Detect which cell encompasses the target text, then output its (x, y) center coordinate. 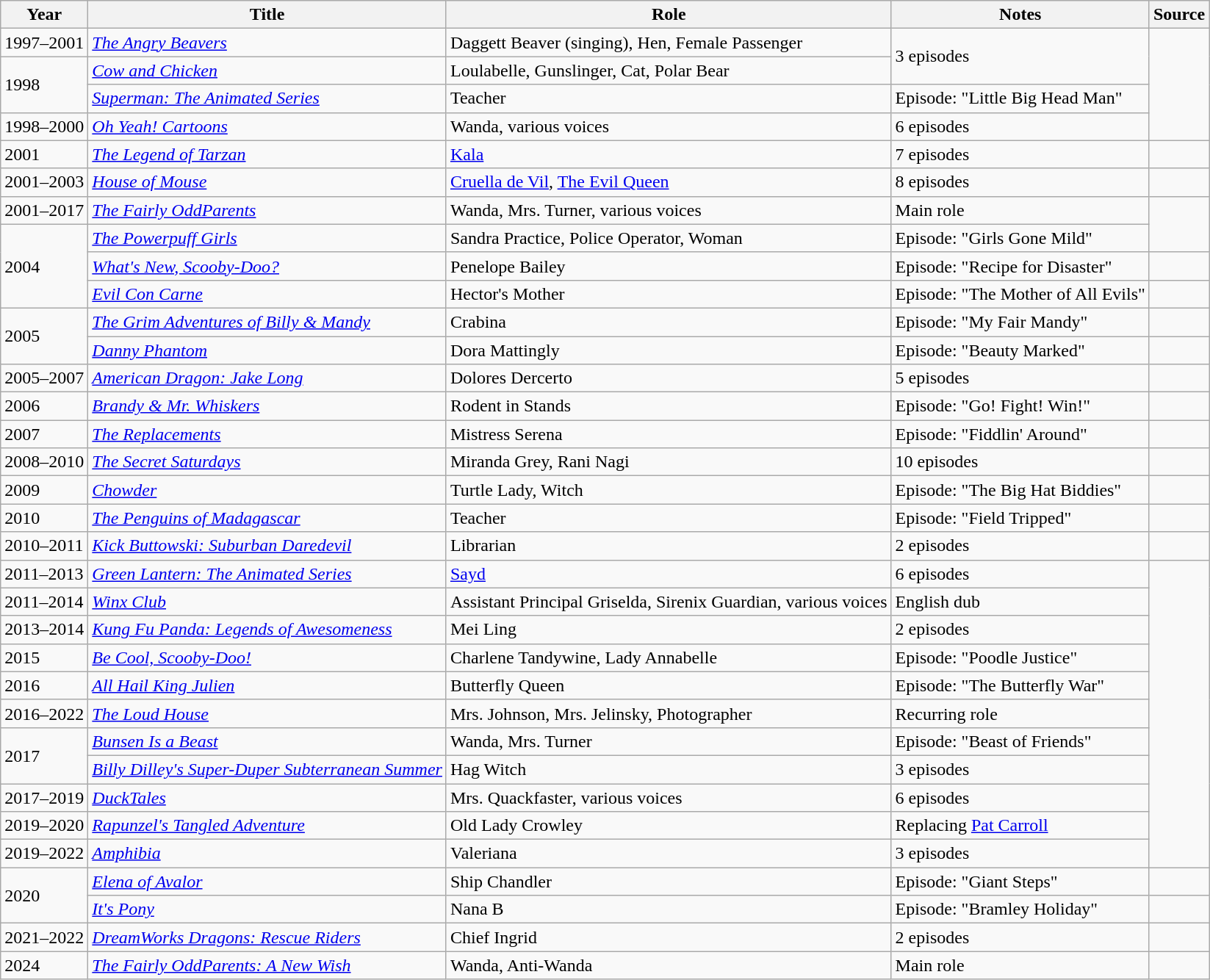
Episode: "The Butterfly War" (1020, 685)
Green Lantern: The Animated Series (267, 574)
DuckTales (267, 797)
Old Lady Crowley (669, 826)
2001–2017 (44, 210)
Episode: "The Mother of All Evils" (1020, 294)
American Dragon: Jake Long (267, 378)
Daggett Beaver (singing), Hen, Female Passenger (669, 43)
8 episodes (1020, 182)
The Fairly OddParents (267, 210)
The Loud House (267, 713)
2021–2022 (44, 937)
2007 (44, 434)
Episode: "Beauty Marked" (1020, 350)
2015 (44, 657)
The Angry Beavers (267, 43)
1998 (44, 84)
10 episodes (1020, 462)
Sandra Practice, Police Operator, Woman (669, 238)
The Replacements (267, 434)
Replacing Pat Carroll (1020, 826)
The Penguins of Madagascar (267, 518)
Rodent in Stands (669, 406)
2016 (44, 685)
Wanda, Anti-Wanda (669, 965)
2011–2014 (44, 602)
Superman: The Animated Series (267, 98)
Chowder (267, 490)
2017 (44, 755)
1997–2001 (44, 43)
Winx Club (267, 602)
2004 (44, 266)
What's New, Scooby-Doo? (267, 266)
Butterfly Queen (669, 685)
Cruella de Vil, The Evil Queen (669, 182)
Turtle Lady, Witch (669, 490)
Brandy & Mr. Whiskers (267, 406)
2020 (44, 896)
2009 (44, 490)
1998–2000 (44, 126)
Episode: "Recipe for Disaster" (1020, 266)
2005 (44, 336)
Kung Fu Panda: Legends of Awesomeness (267, 630)
The Powerpuff Girls (267, 238)
Charlene Tandywine, Lady Annabelle (669, 657)
Danny Phantom (267, 350)
Penelope Bailey (669, 266)
Episode: "Beast of Friends" (1020, 741)
Dolores Dercerto (669, 378)
It's Pony (267, 909)
Notes (1020, 15)
Hector's Mother (669, 294)
Assistant Principal Griselda, Sirenix Guardian, various voices (669, 602)
2011–2013 (44, 574)
Year (44, 15)
Librarian (669, 546)
2017–2019 (44, 797)
2001–2003 (44, 182)
2010–2011 (44, 546)
2010 (44, 518)
Episode: "My Fair Mandy" (1020, 322)
Rapunzel's Tangled Adventure (267, 826)
Dora Mattingly (669, 350)
2019–2022 (44, 854)
Mrs. Johnson, Mrs. Jelinsky, Photographer (669, 713)
DreamWorks Dragons: Rescue Riders (267, 937)
Crabina (669, 322)
Cow and Chicken (267, 71)
Nana B (669, 909)
Episode: "Giant Steps" (1020, 882)
2008–2010 (44, 462)
Episode: "Field Tripped" (1020, 518)
Elena of Avalor (267, 882)
Ship Chandler (669, 882)
Miranda Grey, Rani Nagi (669, 462)
Mrs. Quackfaster, various voices (669, 797)
Wanda, Mrs. Turner, various voices (669, 210)
Billy Dilley's Super-Duper Subterranean Summer (267, 769)
Mei Ling (669, 630)
Episode: "Fiddlin' Around" (1020, 434)
2006 (44, 406)
Source (1178, 15)
English dub (1020, 602)
Wanda, various voices (669, 126)
The Secret Saturdays (267, 462)
Episode: "Poodle Justice" (1020, 657)
Hag Witch (669, 769)
Title (267, 15)
Episode: "Girls Gone Mild" (1020, 238)
Evil Con Carne (267, 294)
The Legend of Tarzan (267, 154)
Be Cool, Scooby-Doo! (267, 657)
Bunsen Is a Beast (267, 741)
Oh Yeah! Cartoons (267, 126)
2019–2020 (44, 826)
Episode: "The Big Hat Biddies" (1020, 490)
Amphibia (267, 854)
House of Mouse (267, 182)
Recurring role (1020, 713)
2024 (44, 965)
Kala (669, 154)
Valeriana (669, 854)
Episode: "Bramley Holiday" (1020, 909)
Sayd (669, 574)
Wanda, Mrs. Turner (669, 741)
7 episodes (1020, 154)
Episode: "Little Big Head Man" (1020, 98)
Role (669, 15)
Kick Buttowski: Suburban Daredevil (267, 546)
All Hail King Julien (267, 685)
The Fairly OddParents: A New Wish (267, 965)
Loulabelle, Gunslinger, Cat, Polar Bear (669, 71)
5 episodes (1020, 378)
2001 (44, 154)
The Grim Adventures of Billy & Mandy (267, 322)
2005–2007 (44, 378)
Episode: "Go! Fight! Win!" (1020, 406)
2016–2022 (44, 713)
Mistress Serena (669, 434)
2013–2014 (44, 630)
Chief Ingrid (669, 937)
